Detect which cell encompasses the target text, then output its (x, y) center coordinate. 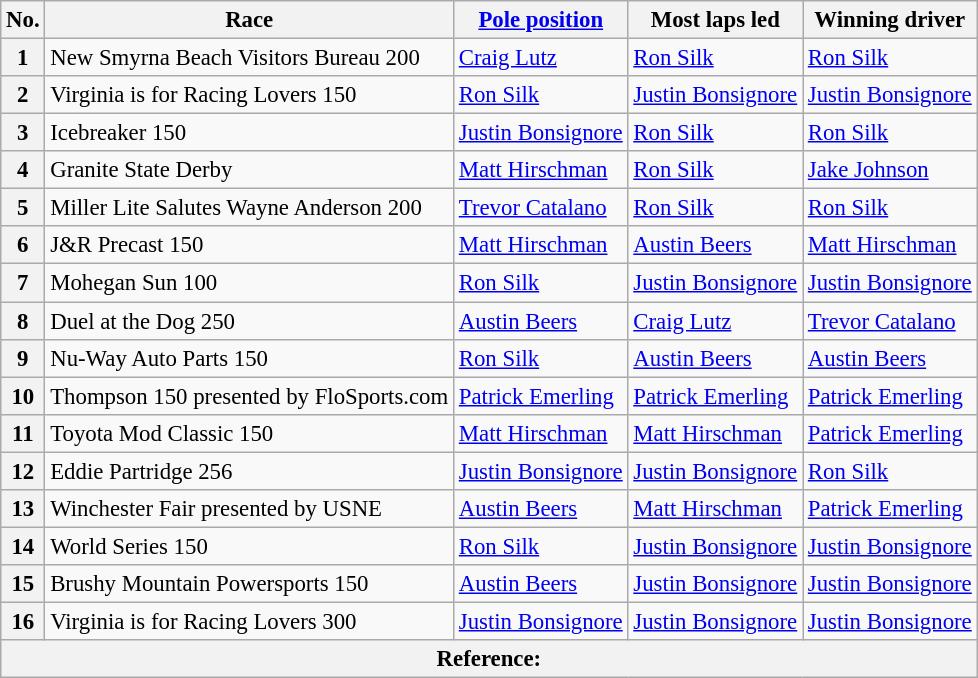
Mohegan Sun 100 (250, 283)
New Smyrna Beach Visitors Bureau 200 (250, 58)
10 (23, 396)
Jake Johnson (890, 170)
Thompson 150 presented by FloSports.com (250, 396)
Toyota Mod Classic 150 (250, 433)
12 (23, 471)
5 (23, 208)
15 (23, 584)
Winning driver (890, 20)
1 (23, 58)
Race (250, 20)
16 (23, 621)
2 (23, 95)
14 (23, 546)
Pole position (540, 20)
Eddie Partridge 256 (250, 471)
Winchester Fair presented by USNE (250, 509)
4 (23, 170)
J&R Precast 150 (250, 245)
World Series 150 (250, 546)
No. (23, 20)
Reference: (489, 659)
Virginia is for Racing Lovers 150 (250, 95)
13 (23, 509)
11 (23, 433)
Granite State Derby (250, 170)
7 (23, 283)
Brushy Mountain Powersports 150 (250, 584)
Nu-Way Auto Parts 150 (250, 358)
3 (23, 133)
Icebreaker 150 (250, 133)
Duel at the Dog 250 (250, 321)
Miller Lite Salutes Wayne Anderson 200 (250, 208)
6 (23, 245)
Virginia is for Racing Lovers 300 (250, 621)
Most laps led (716, 20)
9 (23, 358)
8 (23, 321)
